Locate the cell with the specified text and output its (x, y) center coordinate. 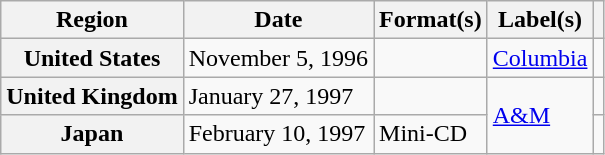
November 5, 1996 (278, 58)
Format(s) (431, 20)
January 27, 1997 (278, 96)
Date (278, 20)
A&M (540, 115)
February 10, 1997 (278, 134)
United Kingdom (92, 96)
Label(s) (540, 20)
United States (92, 58)
Columbia (540, 58)
Mini-CD (431, 134)
Region (92, 20)
Japan (92, 134)
